Return the [x, y] coordinate for the center point of the cell that contains the specified text.  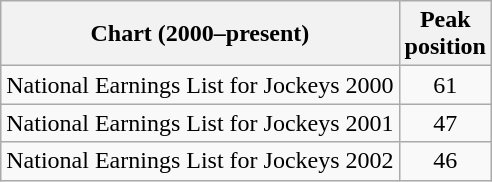
Peakposition [445, 34]
47 [445, 123]
National Earnings List for Jockeys 2002 [200, 161]
61 [445, 85]
National Earnings List for Jockeys 2001 [200, 123]
National Earnings List for Jockeys 2000 [200, 85]
46 [445, 161]
Chart (2000–present) [200, 34]
